Search for the cell housing the specified text and yield its [X, Y] center coordinate. 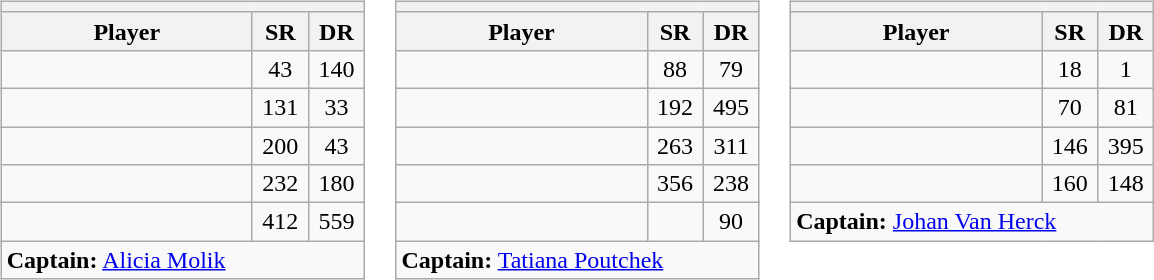
Captain: Alicia Molik [182, 260]
146 [1070, 145]
495 [731, 107]
81 [1126, 107]
88 [675, 69]
18 [1070, 69]
Captain: Johan Van Herck [972, 222]
160 [1070, 184]
148 [1126, 184]
559 [336, 222]
356 [675, 184]
33 [336, 107]
192 [675, 107]
1 [1126, 69]
395 [1126, 145]
200 [280, 145]
Captain: Tatiana Poutchek [578, 260]
238 [731, 184]
232 [280, 184]
79 [731, 69]
90 [731, 222]
131 [280, 107]
70 [1070, 107]
263 [675, 145]
311 [731, 145]
140 [336, 69]
180 [336, 184]
412 [280, 222]
